Find where the given text appears and provide that cell's center as [X, Y] coordinate. 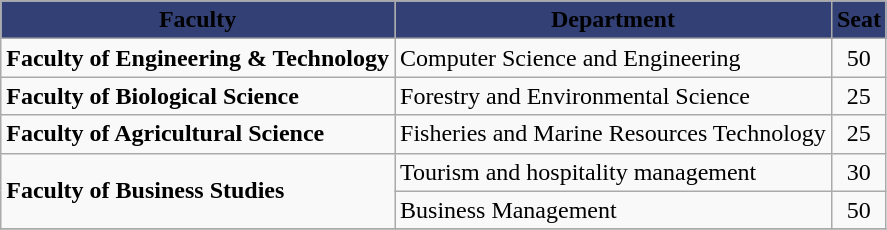
Business Management [612, 210]
Faculty of Engineering & Technology [198, 58]
Computer Science and Engineering [612, 58]
Faculty of Agricultural Science [198, 134]
Forestry and Environmental Science [612, 96]
Faculty of Biological Science [198, 96]
Tourism and hospitality management [612, 172]
Seat [858, 20]
Faculty of Business Studies [198, 191]
Faculty [198, 20]
Department [612, 20]
Fisheries and Marine Resources Technology [612, 134]
30 [858, 172]
